Capture the cell that displays the provided text and extract its (X, Y) central coordinate. 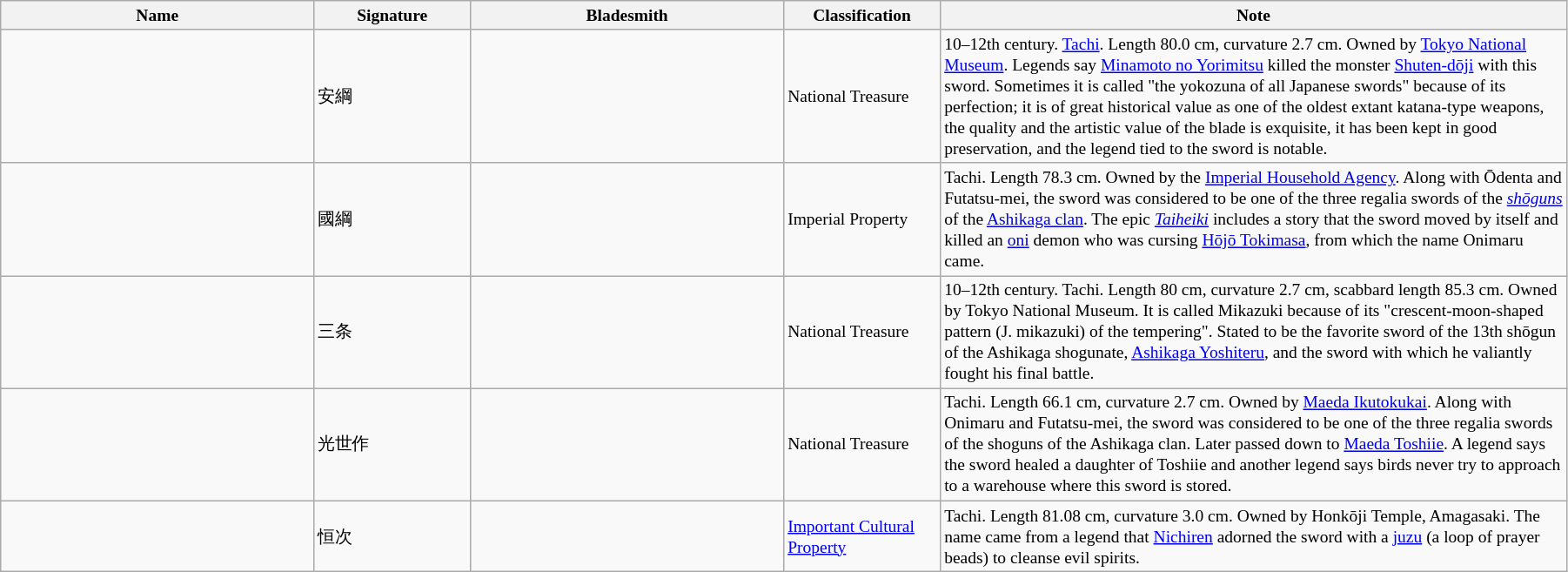
Classification (862, 16)
Imperial Property (862, 219)
Important Cultural Property (862, 536)
Signature (392, 16)
安綱 (392, 96)
國綱 (392, 219)
Name (157, 16)
三条 (392, 333)
光世作 (392, 444)
恒次 (392, 536)
Note (1254, 16)
Bladesmith (627, 16)
